Detect which cell encompasses the target text, then output its (X, Y) center coordinate. 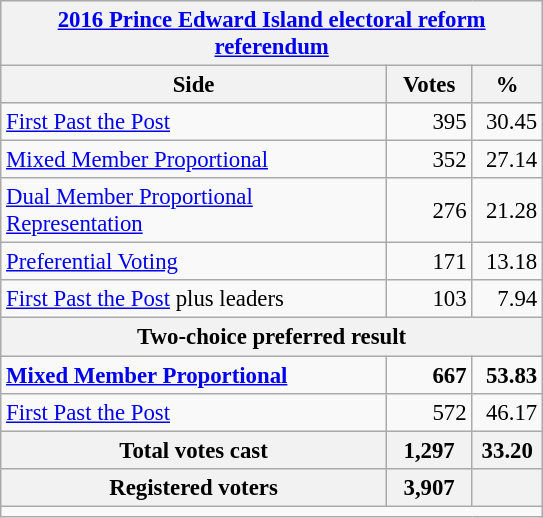
171 (429, 262)
53.83 (508, 375)
395 (429, 122)
% (508, 85)
Side (194, 85)
46.17 (508, 412)
Two-choice preferred result (272, 337)
667 (429, 375)
30.45 (508, 122)
Preferential Voting (194, 262)
7.94 (508, 299)
572 (429, 412)
27.14 (508, 160)
Total votes cast (194, 450)
Registered voters (194, 487)
103 (429, 299)
1,297 (429, 450)
Dual Member Proportional Representation (194, 210)
2016 Prince Edward Island electoral reform referendum (272, 34)
276 (429, 210)
Votes (429, 85)
33.20 (508, 450)
13.18 (508, 262)
352 (429, 160)
3,907 (429, 487)
First Past the Post plus leaders (194, 299)
21.28 (508, 210)
